Return [x, y] of the center of cell containing provided text 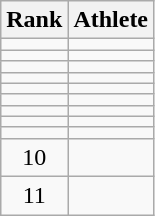
Athlete [111, 20]
Rank [34, 20]
10 [34, 157]
11 [34, 195]
